Identify which cell holds the provided text, then report its (X, Y) central coordinate. 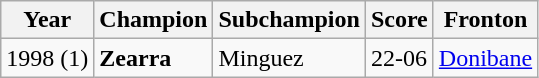
Score (399, 20)
Minguez (289, 58)
Subchampion (289, 20)
Fronton (485, 20)
Champion (154, 20)
22-06 (399, 58)
Zearra (154, 58)
Donibane (485, 58)
Year (48, 20)
1998 (1) (48, 58)
